Find where the given text appears and provide that cell's center as [x, y] coordinate. 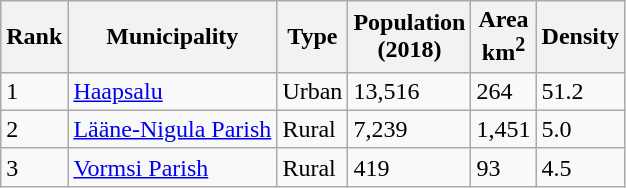
Areakm2 [504, 37]
5.0 [580, 129]
Population(2018) [410, 37]
93 [504, 167]
1,451 [504, 129]
Lääne-Nigula Parish [172, 129]
3 [34, 167]
Vormsi Parish [172, 167]
Haapsalu [172, 91]
Municipality [172, 37]
13,516 [410, 91]
419 [410, 167]
51.2 [580, 91]
1 [34, 91]
Urban [312, 91]
264 [504, 91]
Type [312, 37]
2 [34, 129]
Density [580, 37]
4.5 [580, 167]
7,239 [410, 129]
Rank [34, 37]
